Determine the [x, y] coordinate at the center of the cell enclosing the given text.  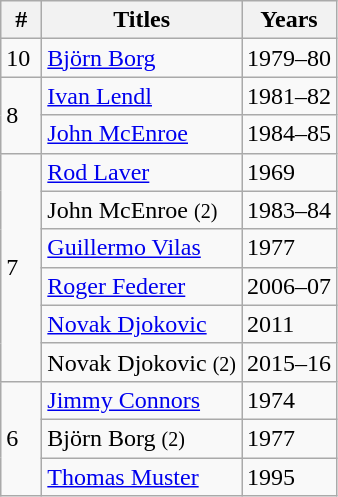
Novak Djokovic [142, 324]
2006–07 [290, 286]
7 [22, 267]
1974 [290, 400]
1981–82 [290, 96]
2015–16 [290, 362]
Years [290, 20]
Rod Laver [142, 172]
6 [22, 438]
John McEnroe (2) [142, 210]
Roger Federer [142, 286]
1983–84 [290, 210]
Thomas Muster [142, 477]
Novak Djokovic (2) [142, 362]
Guillermo Vilas [142, 248]
Björn Borg [142, 58]
1969 [290, 172]
# [22, 20]
1995 [290, 477]
1984–85 [290, 134]
Björn Borg (2) [142, 438]
2011 [290, 324]
1979–80 [290, 58]
8 [22, 115]
Jimmy Connors [142, 400]
10 [22, 58]
Ivan Lendl [142, 96]
Titles [142, 20]
John McEnroe [142, 134]
